Search for the cell housing the specified text and yield its (X, Y) center coordinate. 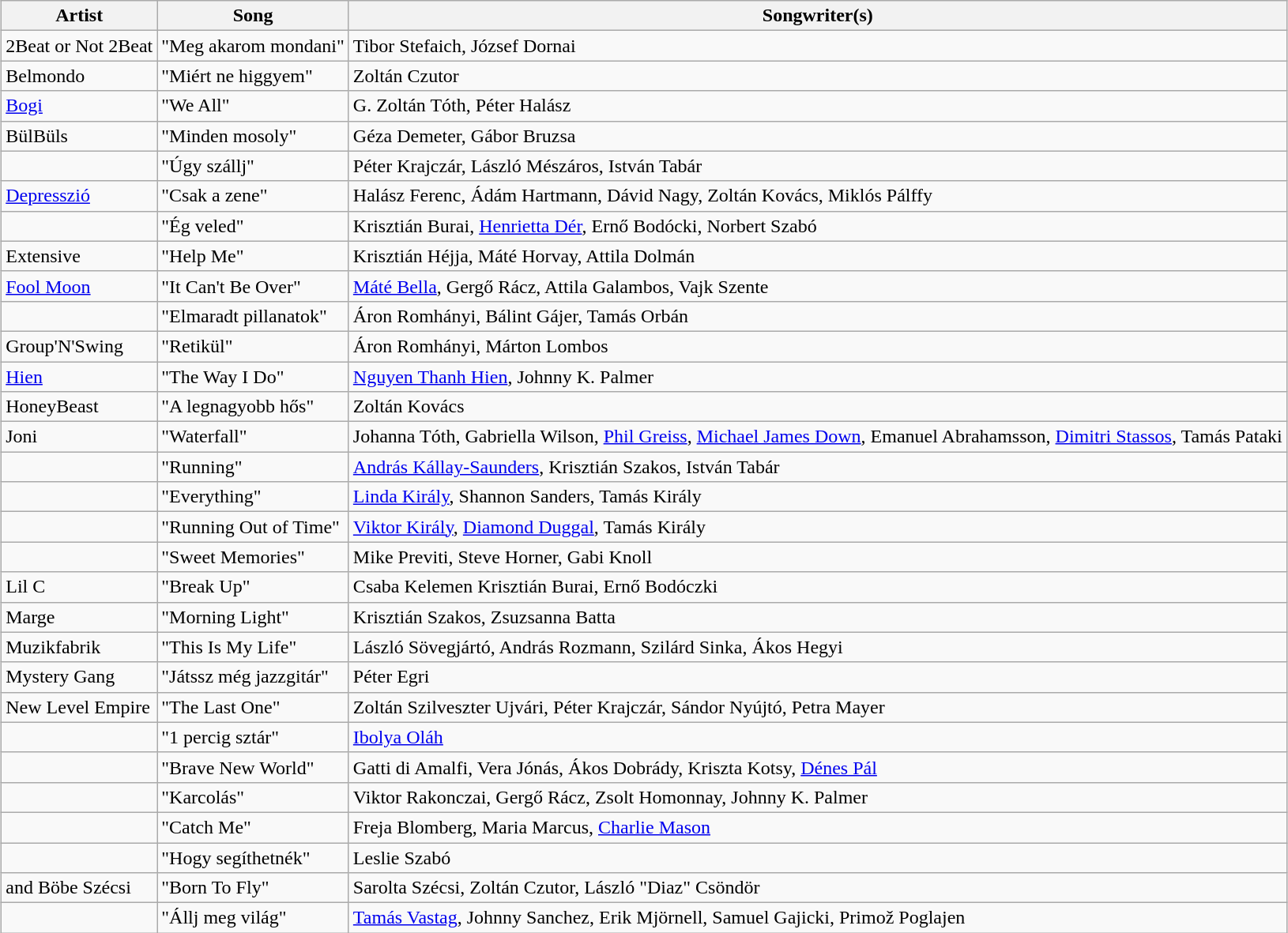
Mike Previti, Steve Horner, Gabi Knoll (817, 557)
"Úgy szállj" (253, 166)
Linda Király, Shannon Sanders, Tamás Király (817, 497)
"Minden mosoly" (253, 136)
"Hogy segíthetnék" (253, 857)
Mystery Gang (79, 677)
Áron Romhányi, Bálint Gájer, Tamás Orbán (817, 316)
Tibor Stefaich, József Dornai (817, 46)
"Help Me" (253, 256)
"We All" (253, 106)
Songwriter(s) (817, 16)
"Játssz még jazzgitár" (253, 677)
Song (253, 16)
Krisztián Héjja, Máté Horvay, Attila Dolmán (817, 256)
"Sweet Memories" (253, 557)
Halász Ferenc, Ádám Hartmann, Dávid Nagy, Zoltán Kovács, Miklós Pálffy (817, 196)
"Retikül" (253, 346)
András Kállay-Saunders, Krisztián Szakos, István Tabár (817, 467)
Lil C (79, 587)
"The Way I Do" (253, 377)
Krisztián Burai, Henrietta Dér, Ernő Bodócki, Norbert Szabó (817, 226)
Bogi (79, 106)
Artist (79, 16)
"1 percig sztár" (253, 737)
Gatti di Amalfi, Vera Jónás, Ákos Dobrády, Kriszta Kotsy, Dénes Pál (817, 767)
Viktor Rakonczai, Gergő Rácz, Zsolt Homonnay, Johnny K. Palmer (817, 797)
2Beat or Not 2Beat (79, 46)
Zoltán Kovács (817, 407)
and Böbe Szécsi (79, 888)
"Everything" (253, 497)
Zoltán Czutor (817, 76)
"Break Up" (253, 587)
"Running Out of Time" (253, 527)
László Sövegjártó, András Rozmann, Szilárd Sinka, Ákos Hegyi (817, 647)
Fool Moon (79, 286)
"Running" (253, 467)
Máté Bella, Gergő Rácz, Attila Galambos, Vajk Szente (817, 286)
Extensive (79, 256)
"Karcolás" (253, 797)
"It Can't Be Over" (253, 286)
Joni (79, 437)
"Állj meg világ" (253, 918)
"Brave New World" (253, 767)
Péter Krajczár, László Mészáros, István Tabár (817, 166)
Leslie Szabó (817, 857)
G. Zoltán Tóth, Péter Halász (817, 106)
Sarolta Szécsi, Zoltán Czutor, László "Diaz" Csöndör (817, 888)
Krisztián Szakos, Zsuzsanna Batta (817, 617)
Freja Blomberg, Maria Marcus, Charlie Mason (817, 827)
BülBüls (79, 136)
"Meg akarom mondani" (253, 46)
Group'N'Swing (79, 346)
"Miért ne higgyem" (253, 76)
"Ég veled" (253, 226)
Viktor Király, Diamond Duggal, Tamás Király (817, 527)
"A legnagyobb hős" (253, 407)
Ibolya Oláh (817, 737)
Csaba Kelemen Krisztián Burai, Ernő Bodóczki (817, 587)
Johanna Tóth, Gabriella Wilson, Phil Greiss, Michael James Down, Emanuel Abrahamsson, Dimitri Stassos, Tamás Pataki (817, 437)
Marge (79, 617)
"Waterfall" (253, 437)
"The Last One" (253, 707)
Péter Egri (817, 677)
Belmondo (79, 76)
"Csak a zene" (253, 196)
Tamás Vastag, Johnny Sanchez, Erik Mjörnell, Samuel Gajicki, Primož Poglajen (817, 918)
"Catch Me" (253, 827)
Depresszió (79, 196)
"Born To Fly" (253, 888)
Hien (79, 377)
Nguyen Thanh Hien, Johnny K. Palmer (817, 377)
"Morning Light" (253, 617)
Géza Demeter, Gábor Bruzsa (817, 136)
New Level Empire (79, 707)
Áron Romhányi, Márton Lombos (817, 346)
"Elmaradt pillanatok" (253, 316)
HoneyBeast (79, 407)
Zoltán Szilveszter Ujvári, Péter Krajczár, Sándor Nyújtó, Petra Mayer (817, 707)
"This Is My Life" (253, 647)
Muzikfabrik (79, 647)
